Search for the cell housing the specified text and yield its [X, Y] center coordinate. 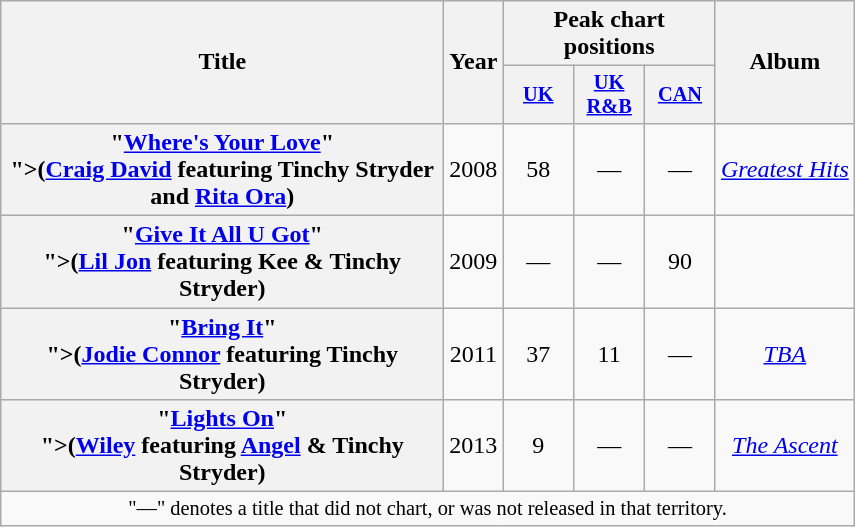
11 [610, 354]
90 [680, 262]
2009 [474, 262]
TBA [784, 354]
The Ascent [784, 446]
UK R&B [610, 95]
"Where's Your Love"">(Craig David featuring Tinchy Stryder and Rita Ora) [222, 169]
2011 [474, 354]
"—" denotes a title that did not chart, or was not released in that territory. [428, 509]
Year [474, 62]
Peak chart positions [610, 34]
"Give It All U Got"">(Lil Jon featuring Kee & Tinchy Stryder) [222, 262]
9 [538, 446]
Greatest Hits [784, 169]
2013 [474, 446]
CAN [680, 95]
"Lights On"">(Wiley featuring Angel & Tinchy Stryder) [222, 446]
37 [538, 354]
2008 [474, 169]
Album [784, 62]
58 [538, 169]
Title [222, 62]
UK [538, 95]
"Bring It"">(Jodie Connor featuring Tinchy Stryder) [222, 354]
